Search for the cell housing the specified text and yield its [x, y] center coordinate. 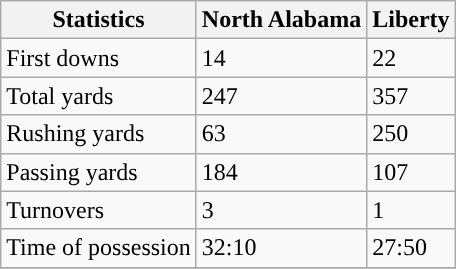
Time of possession [99, 248]
63 [281, 134]
184 [281, 172]
Liberty [411, 20]
Total yards [99, 96]
14 [281, 58]
Turnovers [99, 210]
1 [411, 210]
3 [281, 210]
North Alabama [281, 20]
Rushing yards [99, 134]
Statistics [99, 20]
27:50 [411, 248]
32:10 [281, 248]
357 [411, 96]
22 [411, 58]
Passing yards [99, 172]
First downs [99, 58]
247 [281, 96]
250 [411, 134]
107 [411, 172]
